Find where the given text appears and provide that cell's center as [x, y] coordinate. 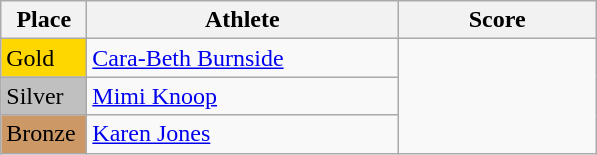
Karen Jones [242, 134]
Athlete [242, 20]
Mimi Knoop [242, 96]
Score [498, 20]
Gold [44, 58]
Cara-Beth Burnside [242, 58]
Silver [44, 96]
Place [44, 20]
Bronze [44, 134]
